Detect which cell encompasses the target text, then output its [x, y] center coordinate. 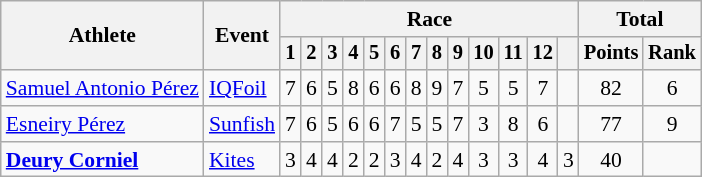
Sunfish [242, 124]
Athlete [102, 36]
1 [290, 54]
4 [354, 54]
Total [640, 19]
82 [611, 88]
Rank [672, 54]
Esneiry Pérez [102, 124]
2 [312, 54]
Points [611, 54]
Race [430, 19]
10 [483, 54]
Event [242, 36]
12 [543, 54]
11 [514, 54]
77 [611, 124]
Samuel Antonio Pérez [102, 88]
IQFoil [242, 88]
